Output the (x, y) coordinate of the center of the cell containing the given text.  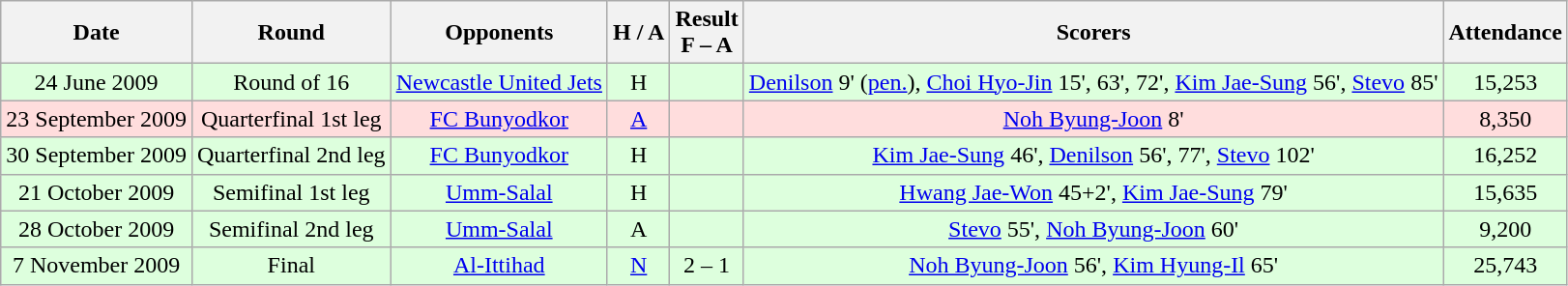
Stevo 55', Noh Byung-Joon 60' (1093, 229)
28 October 2009 (97, 229)
Noh Byung-Joon 8' (1093, 119)
Attendance (1505, 33)
H / A (638, 33)
Scorers (1093, 33)
Date (97, 33)
21 October 2009 (97, 192)
Denilson 9' (pen.), Choi Hyo-Jin 15', 63', 72', Kim Jae-Sung 56', Stevo 85' (1093, 82)
Quarterfinal 1st leg (291, 119)
9,200 (1505, 229)
25,743 (1505, 266)
Final (291, 266)
ResultF – A (707, 33)
15,635 (1505, 192)
Quarterfinal 2nd leg (291, 156)
2 – 1 (707, 266)
Kim Jae-Sung 46', Denilson 56', 77', Stevo 102' (1093, 156)
24 June 2009 (97, 82)
7 November 2009 (97, 266)
Newcastle United Jets (499, 82)
Semifinal 1st leg (291, 192)
Noh Byung-Joon 56', Kim Hyung-Il 65' (1093, 266)
Round of 16 (291, 82)
23 September 2009 (97, 119)
30 September 2009 (97, 156)
Hwang Jae-Won 45+2', Kim Jae-Sung 79' (1093, 192)
8,350 (1505, 119)
15,253 (1505, 82)
Semifinal 2nd leg (291, 229)
Al-Ittihad (499, 266)
N (638, 266)
Opponents (499, 33)
Round (291, 33)
16,252 (1505, 156)
